From the cell containing the given text, extract its center point as (x, y) coordinate. 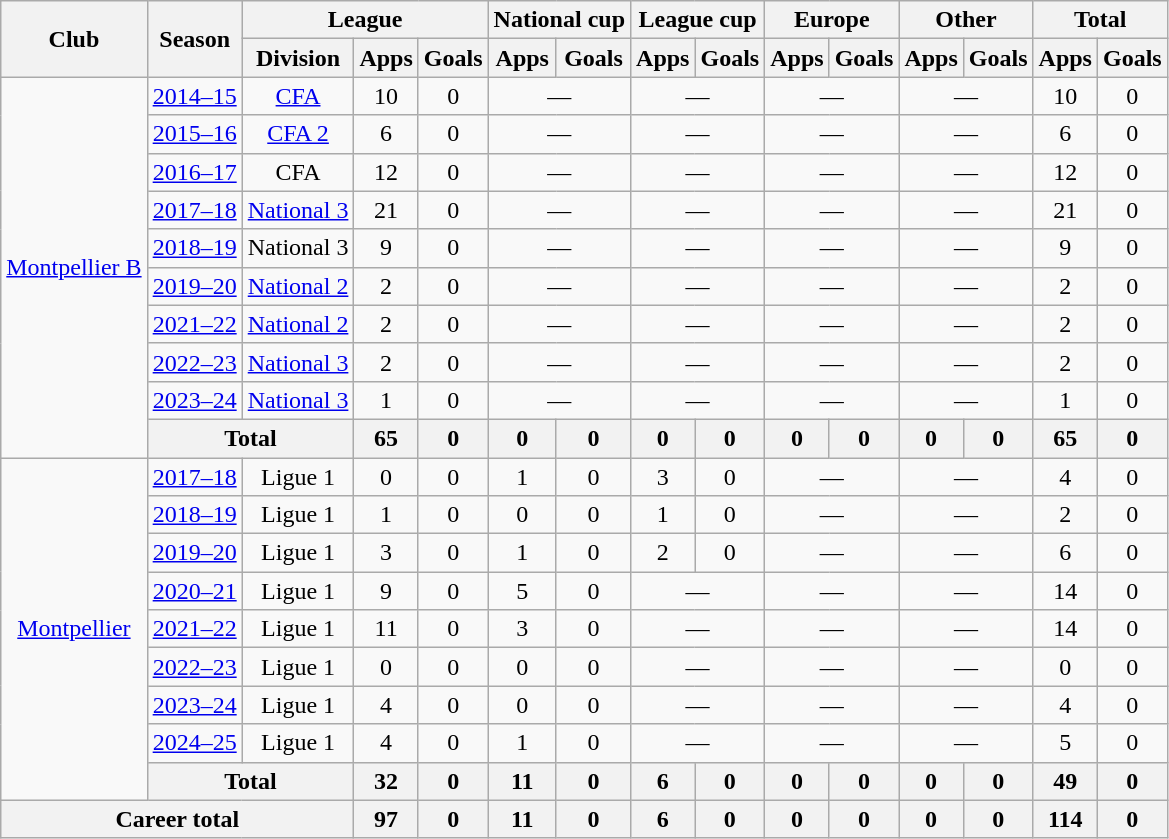
Club (74, 39)
97 (386, 819)
Career total (178, 819)
49 (1065, 781)
Europe (832, 20)
2020–21 (194, 591)
CFA 2 (298, 134)
32 (386, 781)
Montpellier B (74, 268)
2024–25 (194, 743)
National cup (559, 20)
League (365, 20)
2015–16 (194, 134)
Division (298, 58)
Other (966, 20)
Montpellier (74, 630)
2016–17 (194, 172)
114 (1065, 819)
Season (194, 39)
2014–15 (194, 96)
League cup (698, 20)
